Determine the (X, Y) coordinate at the center of the cell enclosing the given text.  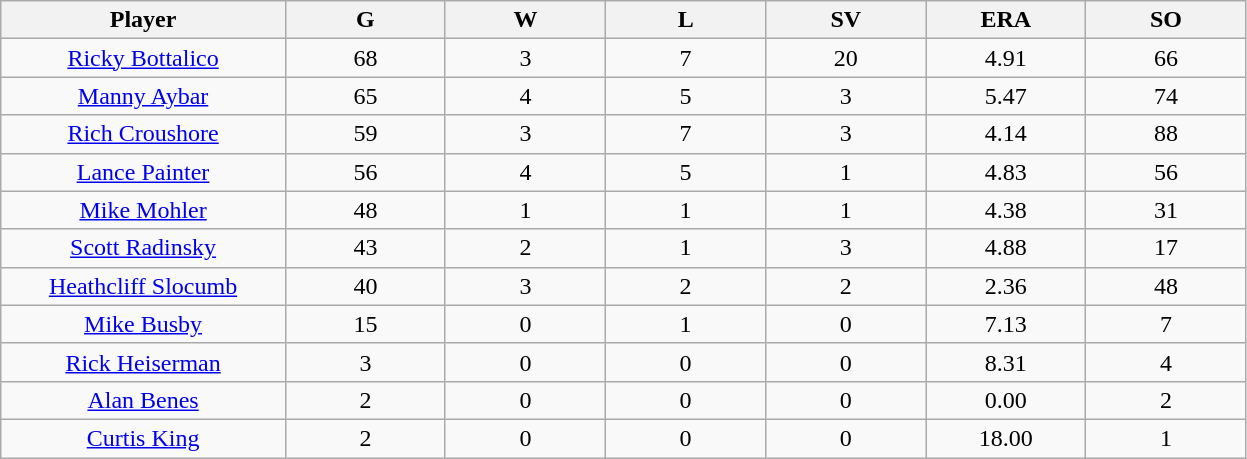
Ricky Bottalico (144, 58)
Alan Benes (144, 400)
Curtis King (144, 438)
88 (1166, 134)
74 (1166, 96)
2.36 (1006, 286)
40 (365, 286)
Scott Radinsky (144, 248)
G (365, 20)
5.47 (1006, 96)
18.00 (1006, 438)
0.00 (1006, 400)
4.88 (1006, 248)
15 (365, 324)
Mike Busby (144, 324)
8.31 (1006, 362)
43 (365, 248)
7.13 (1006, 324)
Lance Painter (144, 172)
Manny Aybar (144, 96)
17 (1166, 248)
59 (365, 134)
4.14 (1006, 134)
68 (365, 58)
Rich Croushore (144, 134)
66 (1166, 58)
W (525, 20)
31 (1166, 210)
L (686, 20)
Rick Heiserman (144, 362)
4.38 (1006, 210)
ERA (1006, 20)
SO (1166, 20)
Player (144, 20)
4.91 (1006, 58)
Mike Mohler (144, 210)
SV (846, 20)
20 (846, 58)
Heathcliff Slocumb (144, 286)
65 (365, 96)
4.83 (1006, 172)
